Scan for the cell matching the given text and deliver its [x, y] coordinate at center. 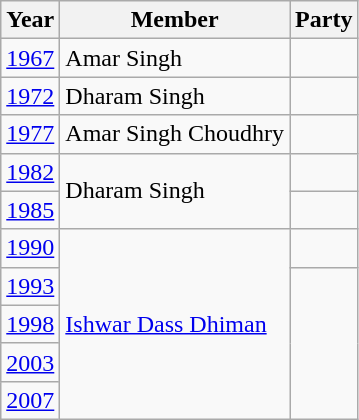
1977 [30, 134]
1990 [30, 248]
Member [175, 20]
Ishwar Dass Dhiman [175, 324]
2003 [30, 362]
2007 [30, 400]
1972 [30, 96]
1993 [30, 286]
Amar Singh [175, 58]
Year [30, 20]
1985 [30, 210]
Party [324, 20]
1982 [30, 172]
1998 [30, 324]
Amar Singh Choudhry [175, 134]
1967 [30, 58]
